For the text-containing cell, return its midpoint in [x, y] coordinate format. 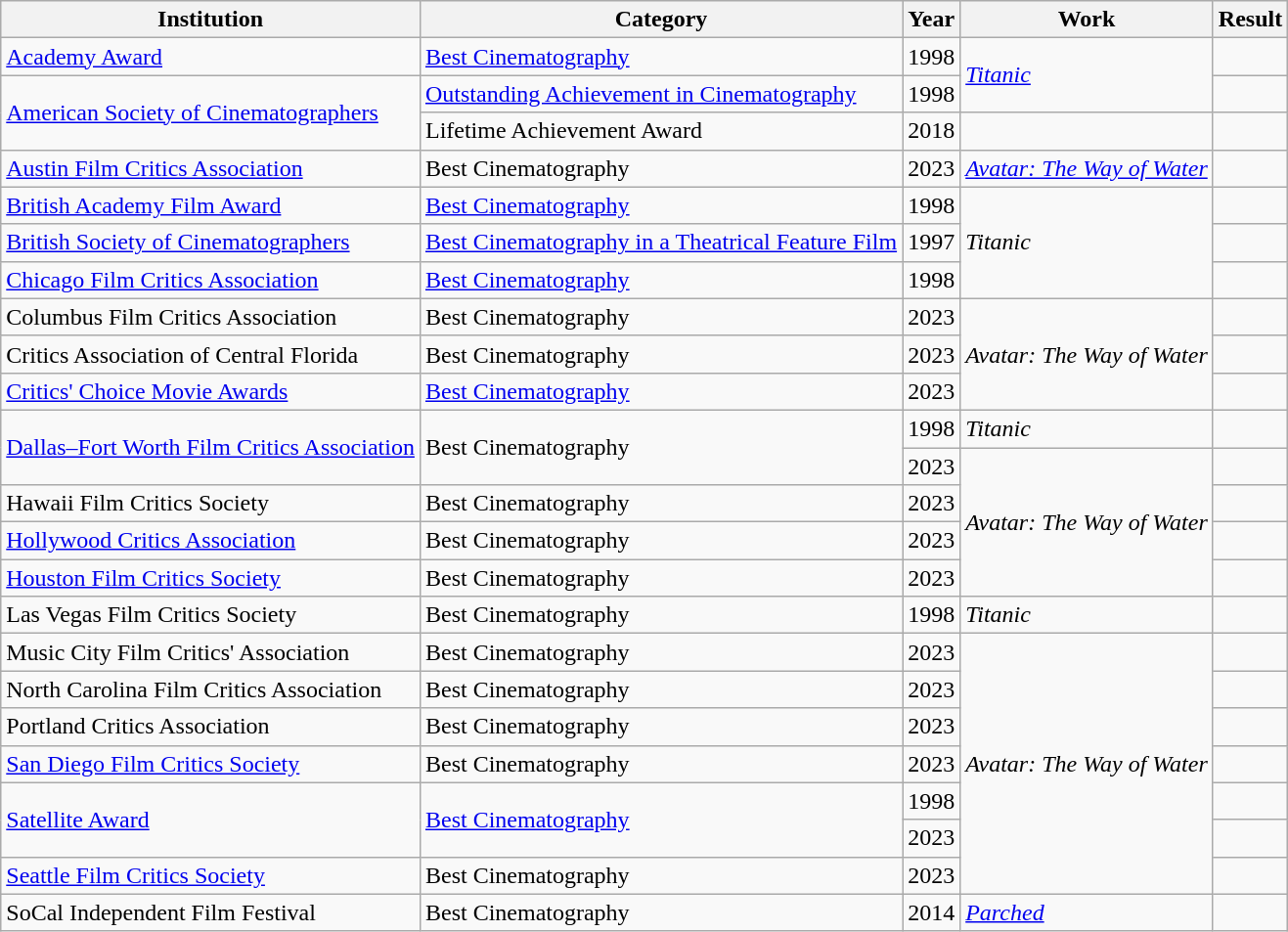
Lifetime Achievement Award [661, 131]
Seattle Film Critics Society [211, 875]
Austin Film Critics Association [211, 168]
Outstanding Achievement in Cinematography [661, 94]
2014 [931, 912]
Critics Association of Central Florida [211, 354]
Portland Critics Association [211, 727]
Las Vegas Film Critics Society [211, 615]
2018 [931, 131]
British Society of Cinematographers [211, 243]
Best Cinematography in a Theatrical Feature Film [661, 243]
Music City Film Critics' Association [211, 652]
Hawaii Film Critics Society [211, 504]
1997 [931, 243]
Houston Film Critics Society [211, 578]
Year [931, 20]
Dallas–Fort Worth Film Critics Association [211, 447]
Category [661, 20]
Parched [1088, 912]
Work [1088, 20]
Result [1250, 20]
North Carolina Film Critics Association [211, 689]
San Diego Film Critics Society [211, 764]
Columbus Film Critics Association [211, 317]
American Society of Cinematographers [211, 112]
Satellite Award [211, 820]
Academy Award [211, 57]
Institution [211, 20]
Hollywood Critics Association [211, 541]
SoCal Independent Film Festival [211, 912]
British Academy Film Award [211, 205]
Chicago Film Critics Association [211, 280]
Critics' Choice Movie Awards [211, 391]
